From the cell containing the given text, extract its center point as (x, y) coordinate. 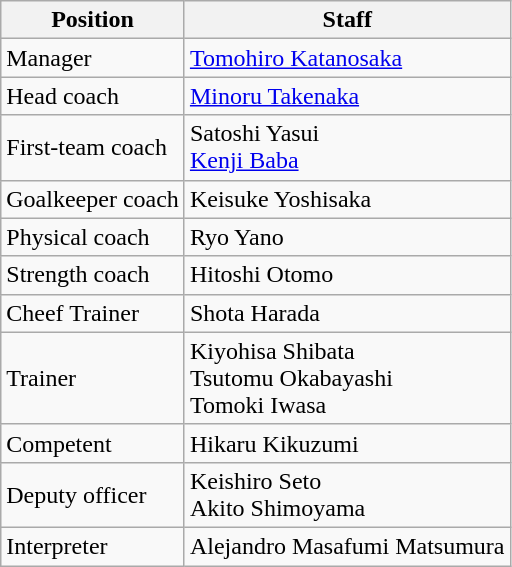
Cheef Trainer (93, 313)
Kiyohisa Shibata Tsutomu Okabayashi Tomoki Iwasa (347, 378)
Keishiro Seto Akito Shimoyama (347, 494)
Staff (347, 20)
Hitoshi Otomo (347, 275)
Deputy officer (93, 494)
Head coach (93, 96)
Interpreter (93, 546)
Satoshi Yasui Kenji Baba (347, 148)
Hikaru Kikuzumi (347, 443)
Physical coach (93, 237)
Position (93, 20)
Ryo Yano (347, 237)
Shota Harada (347, 313)
Keisuke Yoshisaka (347, 199)
Competent (93, 443)
Alejandro Masafumi Matsumura (347, 546)
Tomohiro Katanosaka (347, 58)
First-team coach (93, 148)
Manager (93, 58)
Goalkeeper coach (93, 199)
Trainer (93, 378)
Strength coach (93, 275)
Minoru Takenaka (347, 96)
